Detect which cell encompasses the target text, then output its (x, y) center coordinate. 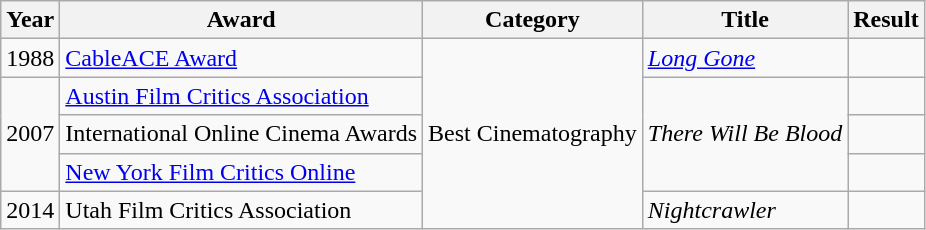
Long Gone (744, 58)
CableACE Award (242, 58)
International Online Cinema Awards (242, 134)
Title (744, 20)
Result (886, 20)
1988 (30, 58)
2007 (30, 134)
There Will Be Blood (744, 134)
2014 (30, 210)
Category (533, 20)
Austin Film Critics Association (242, 96)
Award (242, 20)
Utah Film Critics Association (242, 210)
New York Film Critics Online (242, 172)
Best Cinematography (533, 134)
Year (30, 20)
Nightcrawler (744, 210)
